Return [X, Y] of the center of cell containing provided text 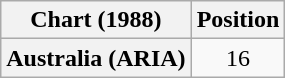
16 [238, 58]
Chart (1988) [96, 20]
Position [238, 20]
Australia (ARIA) [96, 58]
